Capture the cell that displays the provided text and extract its (x, y) central coordinate. 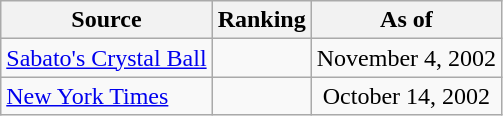
November 4, 2002 (406, 58)
Source (106, 20)
Sabato's Crystal Ball (106, 58)
As of (406, 20)
October 14, 2002 (406, 96)
New York Times (106, 96)
Ranking (262, 20)
